Output the (x, y) coordinate of the center of the cell containing the given text.  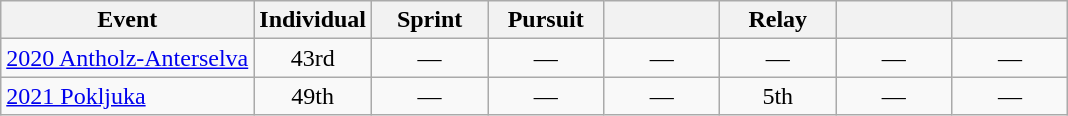
2020 Antholz-Anterselva (128, 58)
5th (778, 96)
2021 Pokljuka (128, 96)
Sprint (430, 20)
49th (313, 96)
Relay (778, 20)
43rd (313, 58)
Individual (313, 20)
Event (128, 20)
Pursuit (546, 20)
